Provide the (x, y) coordinate of the cell's center where the given text is located.  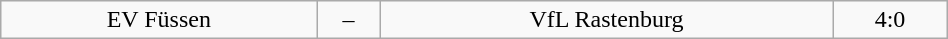
– (348, 20)
VfL Rastenburg (606, 20)
4:0 (890, 20)
EV Füssen (159, 20)
